Detect which cell encompasses the target text, then output its [X, Y] center coordinate. 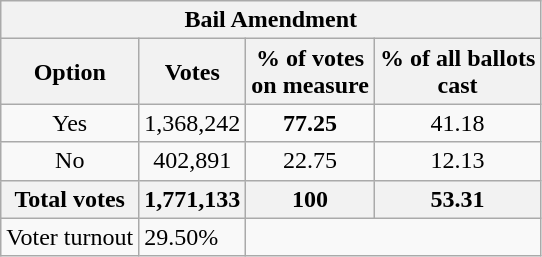
Votes [192, 72]
Voter turnout [70, 237]
77.25 [310, 123]
1,368,242 [192, 123]
41.18 [457, 123]
1,771,133 [192, 199]
12.13 [457, 161]
Bail Amendment [271, 20]
Option [70, 72]
402,891 [192, 161]
No [70, 161]
% of all ballotscast [457, 72]
22.75 [310, 161]
Total votes [70, 199]
100 [310, 199]
% of voteson measure [310, 72]
29.50% [192, 237]
53.31 [457, 199]
Yes [70, 123]
